For the text-containing cell, return its midpoint in [X, Y] coordinate format. 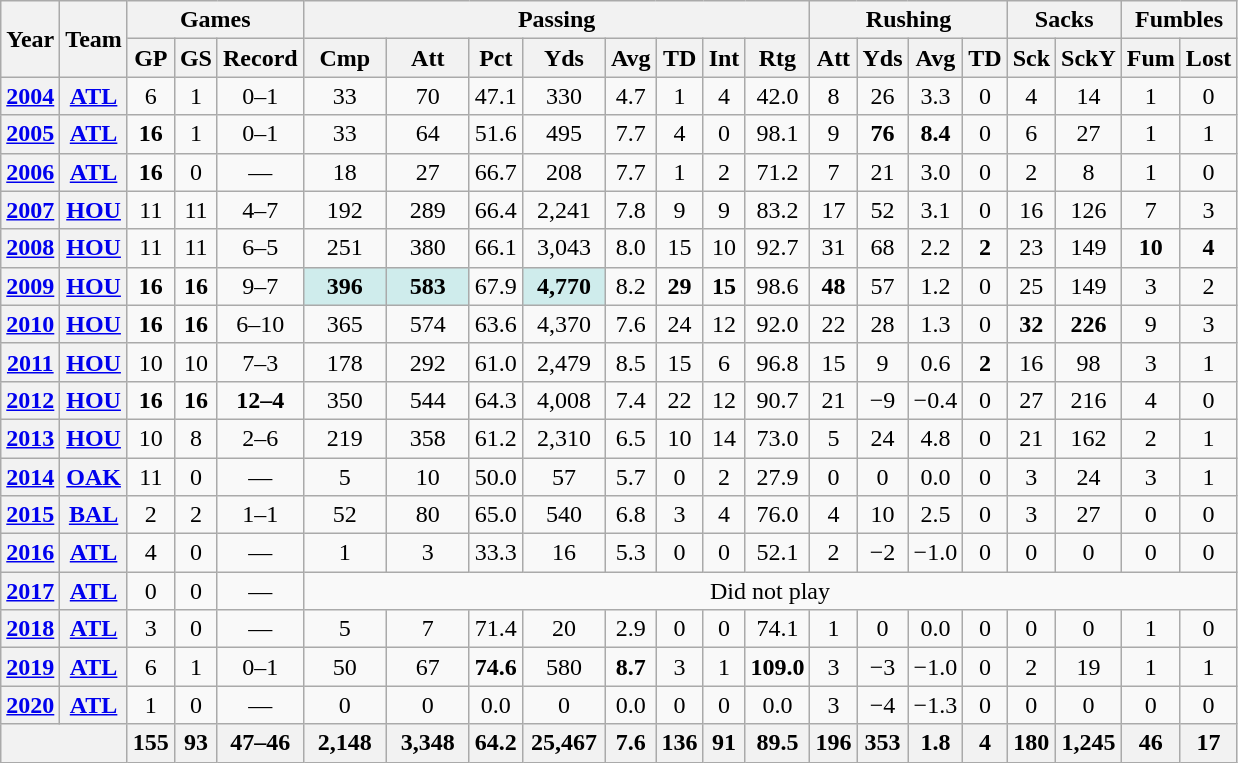
GS [196, 58]
92.7 [778, 248]
8.7 [630, 667]
216 [1089, 400]
50 [344, 667]
3.0 [936, 172]
196 [834, 743]
0.6 [936, 362]
96.8 [778, 362]
2004 [30, 96]
Int [724, 58]
2.2 [936, 248]
27.9 [778, 477]
98 [1089, 362]
1–1 [260, 515]
289 [428, 210]
8.2 [630, 286]
Games [215, 20]
93 [196, 743]
65.0 [496, 515]
5.7 [630, 477]
8.5 [630, 362]
2018 [30, 629]
50.0 [496, 477]
−1.3 [936, 705]
2019 [30, 667]
64 [428, 134]
583 [428, 286]
64.3 [496, 400]
2007 [30, 210]
126 [1089, 210]
3.1 [936, 210]
4,008 [564, 400]
76.0 [778, 515]
89.5 [778, 743]
66.4 [496, 210]
80 [428, 515]
52.1 [778, 553]
6.8 [630, 515]
91 [724, 743]
136 [680, 743]
540 [564, 515]
51.6 [496, 134]
26 [882, 96]
67 [428, 667]
25 [1031, 286]
61.2 [496, 438]
2.9 [630, 629]
192 [344, 210]
Fum [1150, 58]
396 [344, 286]
2,479 [564, 362]
9–7 [260, 286]
330 [564, 96]
−0.4 [936, 400]
−4 [882, 705]
208 [564, 172]
Sacks [1064, 20]
2,148 [344, 743]
544 [428, 400]
32 [1031, 324]
18 [344, 172]
92.0 [778, 324]
47.1 [496, 96]
Passing [556, 20]
98.1 [778, 134]
226 [1089, 324]
6–10 [260, 324]
2,241 [564, 210]
−9 [882, 400]
−2 [882, 553]
Fumbles [1178, 20]
68 [882, 248]
365 [344, 324]
7.8 [630, 210]
6.5 [630, 438]
Team [94, 39]
3.3 [936, 96]
2008 [30, 248]
495 [564, 134]
OAK [94, 477]
4.7 [630, 96]
2–6 [260, 438]
2015 [30, 515]
Cmp [344, 58]
3,348 [428, 743]
380 [428, 248]
Rtg [778, 58]
29 [680, 286]
358 [428, 438]
574 [428, 324]
155 [150, 743]
4.8 [936, 438]
74.1 [778, 629]
1.2 [936, 286]
4,770 [564, 286]
BAL [94, 515]
73.0 [778, 438]
Pct [496, 58]
7.4 [630, 400]
2006 [30, 172]
109.0 [778, 667]
42.0 [778, 96]
2011 [30, 362]
67.9 [496, 286]
7–3 [260, 362]
Did not play [770, 591]
2009 [30, 286]
178 [344, 362]
6–5 [260, 248]
580 [564, 667]
1.3 [936, 324]
GP [150, 58]
31 [834, 248]
3,043 [564, 248]
66.1 [496, 248]
70 [428, 96]
2014 [30, 477]
2016 [30, 553]
83.2 [778, 210]
162 [1089, 438]
292 [428, 362]
2020 [30, 705]
12–4 [260, 400]
74.6 [496, 667]
Rushing [908, 20]
76 [882, 134]
2013 [30, 438]
90.7 [778, 400]
2012 [30, 400]
46 [1150, 743]
20 [564, 629]
28 [882, 324]
63.6 [496, 324]
33.3 [496, 553]
180 [1031, 743]
2010 [30, 324]
4–7 [260, 210]
4,370 [564, 324]
66.7 [496, 172]
2005 [30, 134]
2.5 [936, 515]
48 [834, 286]
19 [1089, 667]
98.6 [778, 286]
Record [260, 58]
61.0 [496, 362]
2017 [30, 591]
71.2 [778, 172]
64.2 [496, 743]
251 [344, 248]
25,467 [564, 743]
1.8 [936, 743]
353 [882, 743]
219 [344, 438]
71.4 [496, 629]
2,310 [564, 438]
Lost [1208, 58]
−3 [882, 667]
47–46 [260, 743]
SckY [1089, 58]
Sck [1031, 58]
8.4 [936, 134]
1,245 [1089, 743]
23 [1031, 248]
8.0 [630, 248]
Year [30, 39]
5.3 [630, 553]
350 [344, 400]
